Pinpoint the cell where the given text exists, returning its [x, y] midpoint coordinate. 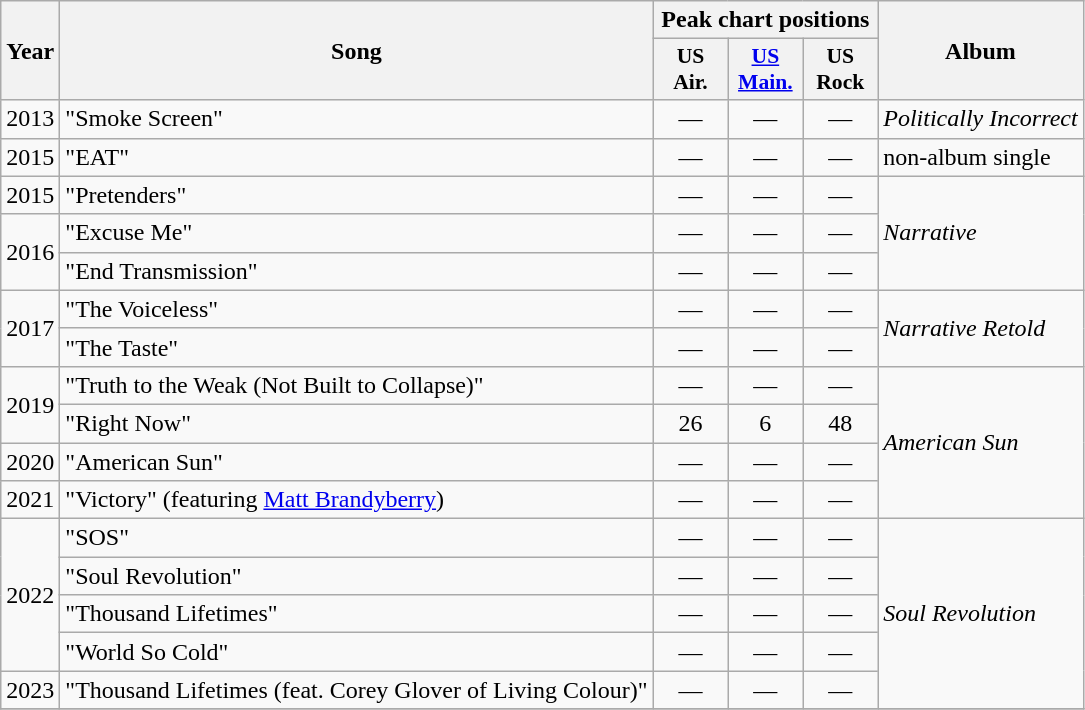
Year [30, 50]
"SOS" [356, 538]
"Soul Revolution" [356, 576]
USAir. [690, 70]
2019 [30, 404]
"The Voiceless" [356, 309]
Album [980, 50]
"Smoke Screen" [356, 119]
"EAT" [356, 157]
"End Transmission" [356, 271]
Narrative Retold [980, 328]
"Pretenders" [356, 195]
Peak chart positions [766, 20]
48 [840, 423]
2013 [30, 119]
Song [356, 50]
USRock [840, 70]
American Sun [980, 442]
"Right Now" [356, 423]
26 [690, 423]
USMain. [766, 70]
Politically Incorrect [980, 119]
2020 [30, 461]
2016 [30, 252]
2023 [30, 690]
6 [766, 423]
Soul Revolution [980, 614]
"Thousand Lifetimes" [356, 614]
"World So Cold" [356, 652]
"Victory" (featuring Matt Brandyberry) [356, 500]
"Truth to the Weak (Not Built to Collapse)" [356, 385]
2021 [30, 500]
2022 [30, 595]
Narrative [980, 233]
"The Taste" [356, 347]
"Excuse Me" [356, 233]
non-album single [980, 157]
2017 [30, 328]
"Thousand Lifetimes (feat. Corey Glover of Living Colour)" [356, 690]
"American Sun" [356, 461]
